Detect which cell encompasses the target text, then output its (x, y) center coordinate. 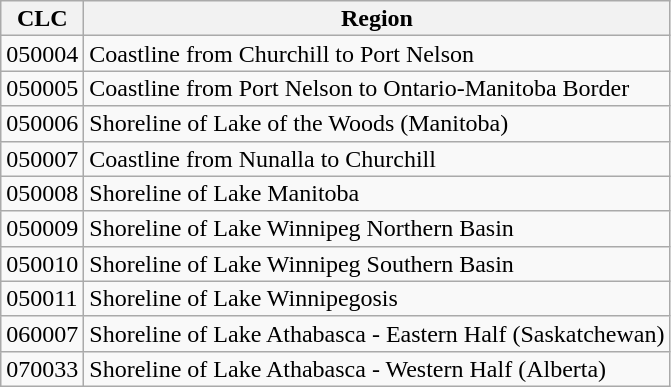
Shoreline of Lake Manitoba (377, 194)
050008 (42, 194)
Coastline from Port Nelson to Ontario-Manitoba Border (377, 88)
CLC (42, 18)
050005 (42, 88)
060007 (42, 334)
Coastline from Churchill to Port Nelson (377, 54)
050009 (42, 228)
Shoreline of Lake Winnipeg Northern Basin (377, 228)
Shoreline of Lake Athabasca - Western Half (Alberta) (377, 368)
Shoreline of Lake Athabasca - Eastern Half (Saskatchewan) (377, 334)
Shoreline of Lake Winnipeg Southern Basin (377, 264)
070033 (42, 368)
Shoreline of Lake Winnipegosis (377, 298)
Coastline from Nunalla to Churchill (377, 158)
050007 (42, 158)
050004 (42, 54)
Region (377, 18)
Shoreline of Lake of the Woods (Manitoba) (377, 124)
050010 (42, 264)
050011 (42, 298)
050006 (42, 124)
